Capture the cell that displays the provided text and extract its (x, y) central coordinate. 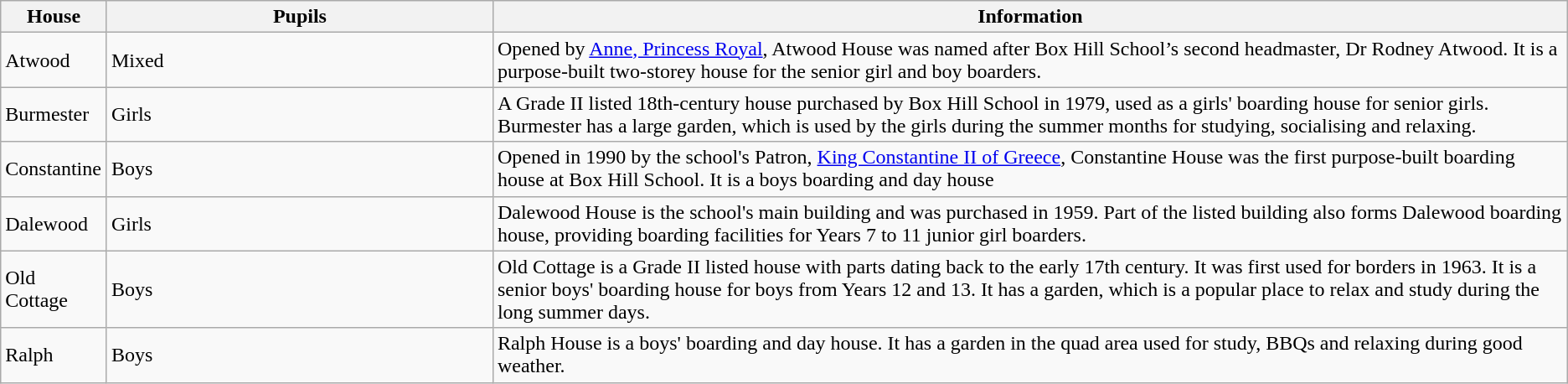
Burmester (54, 114)
Ralph (54, 355)
Mixed (300, 60)
Ralph House is a boys' boarding and day house. It has a garden in the quad area used for study, BBQs and relaxing during good weather. (1030, 355)
Constantine (54, 169)
Old Cottage (54, 289)
Information (1030, 17)
Dalewood (54, 223)
House (54, 17)
Atwood (54, 60)
Pupils (300, 17)
